Capture the cell that displays the provided text and extract its (X, Y) central coordinate. 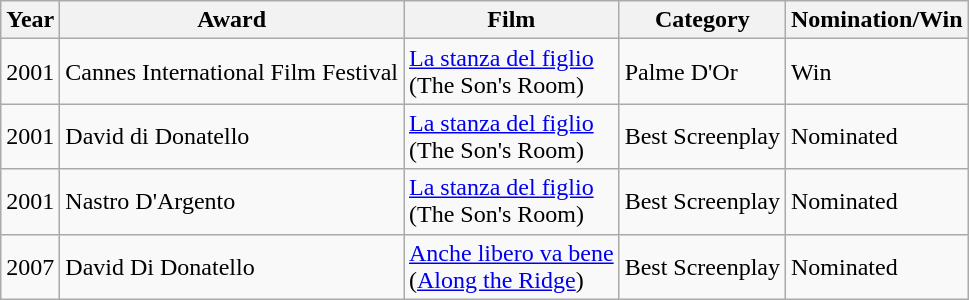
2007 (30, 266)
Nastro D'Argento (232, 202)
David di Donatello (232, 136)
Year (30, 20)
Cannes International Film Festival (232, 72)
Palme D'Or (702, 72)
Win (878, 72)
Category (702, 20)
David Di Donatello (232, 266)
Award (232, 20)
Nomination/Win (878, 20)
Anche libero va bene(Along the Ridge) (512, 266)
Film (512, 20)
